Detect which cell encompasses the target text, then output its (X, Y) center coordinate. 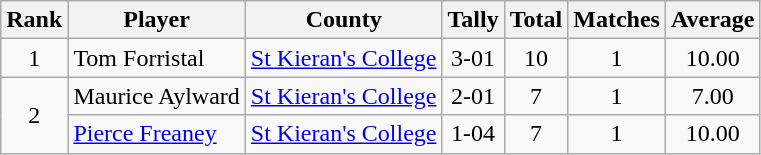
10 (536, 58)
Matches (617, 20)
Tally (473, 20)
Player (156, 20)
Maurice Aylward (156, 96)
7.00 (712, 96)
2-01 (473, 96)
2 (34, 115)
Tom Forristal (156, 58)
3-01 (473, 58)
County (344, 20)
1-04 (473, 134)
Rank (34, 20)
Total (536, 20)
Average (712, 20)
Pierce Freaney (156, 134)
